Pinpoint the cell where the given text exists, returning its [x, y] midpoint coordinate. 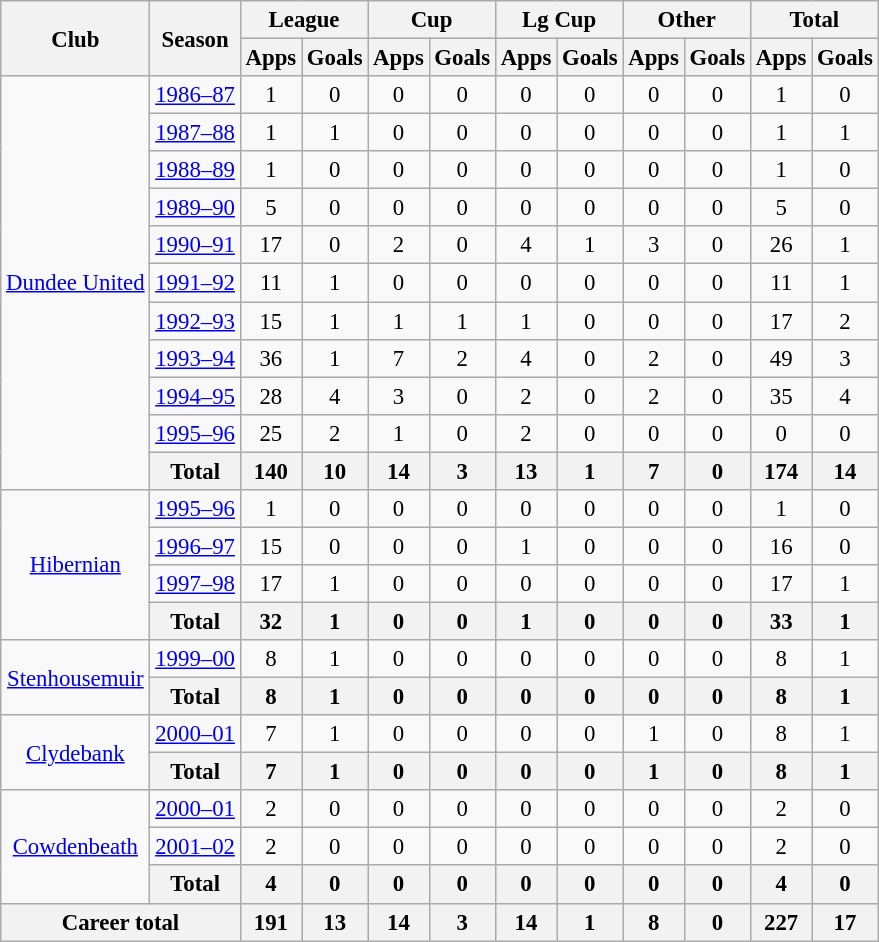
25 [270, 433]
1997–98 [195, 584]
32 [270, 621]
Cowdenbeath [76, 846]
1991–92 [195, 283]
26 [782, 245]
28 [270, 396]
33 [782, 621]
Cup [432, 20]
1989–90 [195, 208]
49 [782, 358]
16 [782, 546]
227 [782, 922]
1999–00 [195, 659]
1993–94 [195, 358]
Hibernian [76, 565]
Club [76, 38]
Clydebank [76, 752]
36 [270, 358]
2001–02 [195, 847]
1992–93 [195, 321]
1990–91 [195, 245]
10 [335, 471]
Career total [120, 922]
Dundee United [76, 283]
1994–95 [195, 396]
Other [687, 20]
Lg Cup [559, 20]
Stenhousemuir [76, 678]
1996–97 [195, 546]
League [304, 20]
Season [195, 38]
1986–87 [195, 95]
35 [782, 396]
174 [782, 471]
140 [270, 471]
191 [270, 922]
1988–89 [195, 170]
1987–88 [195, 133]
